From the cell containing the given text, extract its center point as (x, y) coordinate. 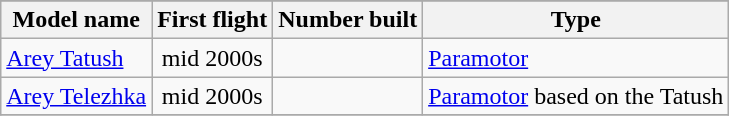
Paramotor (576, 58)
Number built (348, 20)
Paramotor based on the Tatush (576, 96)
Model name (76, 20)
Type (576, 20)
First flight (212, 20)
Arey Telezhka (76, 96)
Arey Tatush (76, 58)
